Identify which cell holds the provided text, then report its [X, Y] central coordinate. 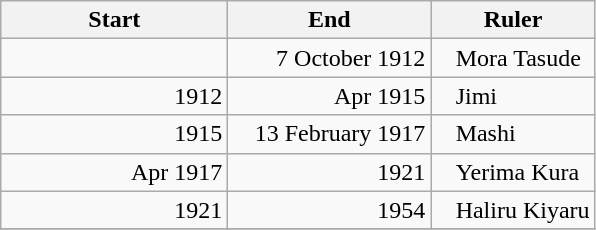
Apr 1917 [114, 172]
Ruler [513, 20]
Mashi [513, 134]
Apr 1915 [330, 96]
Start [114, 20]
Mora Tasude [513, 58]
End [330, 20]
1915 [114, 134]
1912 [114, 96]
Yerima Kura [513, 172]
13 February 1917 [330, 134]
Jimi [513, 96]
7 October 1912 [330, 58]
Haliru Kiyaru [513, 210]
1954 [330, 210]
